Locate the cell with the specified text and output its [x, y] center coordinate. 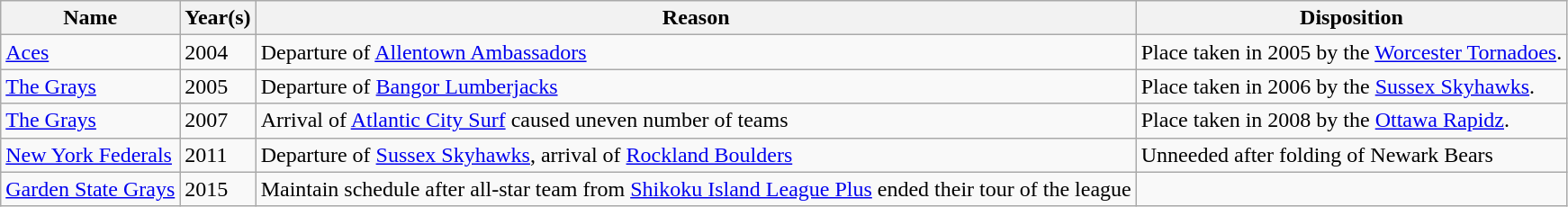
Arrival of Atlantic City Surf caused uneven number of teams [696, 121]
2007 [218, 121]
2015 [218, 189]
Aces [90, 52]
Garden State Grays [90, 189]
Year(s) [218, 18]
Departure of Allentown Ambassadors [696, 52]
Reason [696, 18]
Place taken in 2005 by the Worcester Tornadoes. [1351, 52]
Place taken in 2008 by the Ottawa Rapidz. [1351, 121]
Unneeded after folding of Newark Bears [1351, 155]
Place taken in 2006 by the Sussex Skyhawks. [1351, 86]
Departure of Sussex Skyhawks, arrival of Rockland Boulders [696, 155]
New York Federals [90, 155]
2005 [218, 86]
Disposition [1351, 18]
Maintain schedule after all-star team from Shikoku Island League Plus ended their tour of the league [696, 189]
Departure of Bangor Lumberjacks [696, 86]
2011 [218, 155]
Name [90, 18]
2004 [218, 52]
